Pinpoint the cell where the given text exists, returning its [x, y] midpoint coordinate. 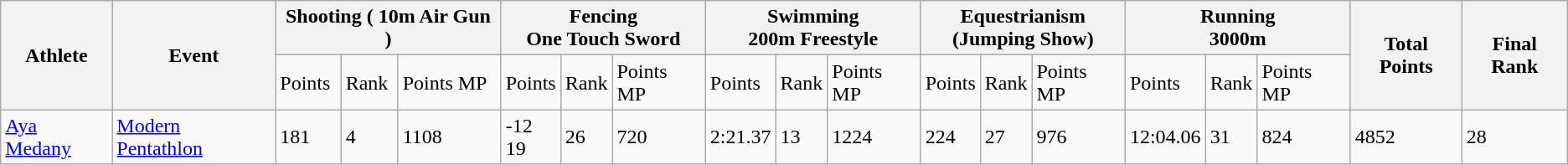
27 [1006, 137]
Aya Medany [57, 137]
26 [586, 137]
181 [308, 137]
1224 [874, 137]
Shooting ( 10m Air Gun ) [389, 28]
-1219 [531, 137]
824 [1303, 137]
Total Points [1406, 55]
720 [658, 137]
Athlete [57, 55]
Swimming200m Freestyle [812, 28]
2:21.37 [740, 137]
Equestrianism(Jumping Show) [1023, 28]
976 [1079, 137]
Event [194, 55]
12:04.06 [1165, 137]
31 [1231, 137]
28 [1514, 137]
FencingOne Touch Sword [603, 28]
4852 [1406, 137]
Final Rank [1514, 55]
4 [369, 137]
1108 [449, 137]
13 [802, 137]
224 [950, 137]
Modern Pentathlon [194, 137]
Running3000m [1238, 28]
